Determine the (X, Y) coordinate at the center of the cell enclosing the given text.  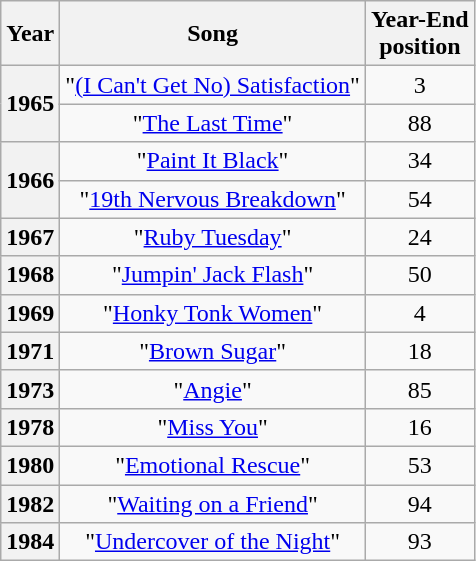
"Ruby Tuesday" (213, 237)
1965 (30, 104)
93 (420, 542)
1969 (30, 313)
18 (420, 351)
53 (420, 465)
1982 (30, 503)
Year (30, 34)
1968 (30, 275)
"Paint It Black" (213, 161)
94 (420, 503)
"Waiting on a Friend" (213, 503)
1973 (30, 389)
Song (213, 34)
85 (420, 389)
54 (420, 199)
1967 (30, 237)
1984 (30, 542)
50 (420, 275)
1978 (30, 427)
34 (420, 161)
"Jumpin' Jack Flash" (213, 275)
"Miss You" (213, 427)
16 (420, 427)
24 (420, 237)
"Undercover of the Night" (213, 542)
"Honky Tonk Women" (213, 313)
Year-Endposition (420, 34)
"Brown Sugar" (213, 351)
"19th Nervous Breakdown" (213, 199)
"(I Can't Get No) Satisfaction" (213, 85)
88 (420, 123)
4 (420, 313)
3 (420, 85)
1980 (30, 465)
1966 (30, 180)
"Emotional Rescue" (213, 465)
"Angie" (213, 389)
1971 (30, 351)
"The Last Time" (213, 123)
